Return [X, Y] of the center of cell containing provided text 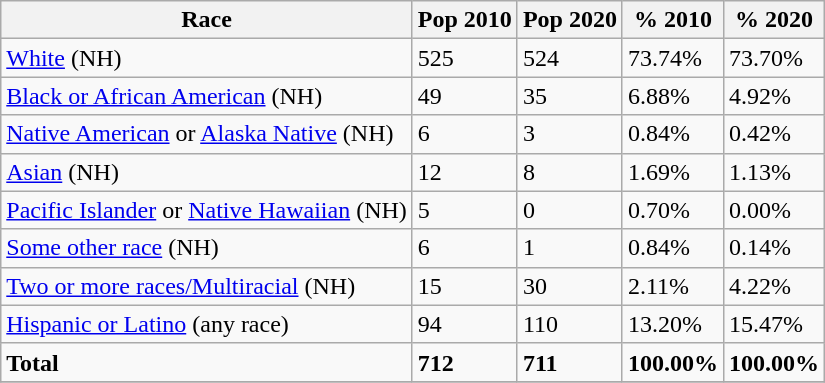
Pop 2020 [570, 20]
Total [207, 362]
Hispanic or Latino (any race) [207, 324]
Pacific Islander or Native Hawaiian (NH) [207, 210]
Asian (NH) [207, 172]
30 [570, 286]
4.22% [774, 286]
6.88% [672, 96]
0.70% [672, 210]
15.47% [774, 324]
13.20% [672, 324]
Race [207, 20]
0.14% [774, 248]
1 [570, 248]
3 [570, 134]
711 [570, 362]
5 [464, 210]
525 [464, 58]
% 2010 [672, 20]
8 [570, 172]
15 [464, 286]
2.11% [672, 286]
White (NH) [207, 58]
12 [464, 172]
Two or more races/Multiracial (NH) [207, 286]
Native American or Alaska Native (NH) [207, 134]
73.70% [774, 58]
Black or African American (NH) [207, 96]
73.74% [672, 58]
110 [570, 324]
1.13% [774, 172]
% 2020 [774, 20]
Pop 2010 [464, 20]
4.92% [774, 96]
0.42% [774, 134]
49 [464, 96]
0.00% [774, 210]
Some other race (NH) [207, 248]
524 [570, 58]
0 [570, 210]
712 [464, 362]
1.69% [672, 172]
94 [464, 324]
35 [570, 96]
